Pinpoint the cell where the given text exists, returning its (X, Y) midpoint coordinate. 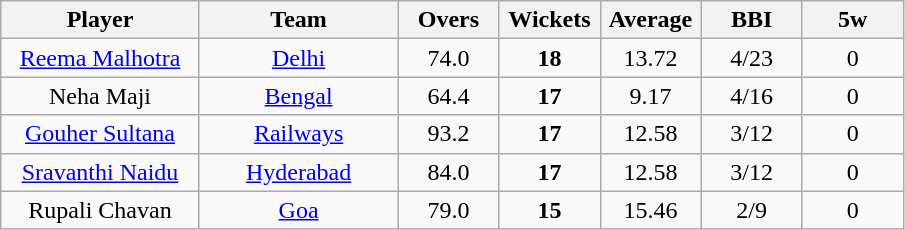
Goa (298, 210)
4/16 (752, 96)
79.0 (448, 210)
93.2 (448, 134)
Player (100, 20)
64.4 (448, 96)
Rupali Chavan (100, 210)
2/9 (752, 210)
Neha Maji (100, 96)
Wickets (550, 20)
15 (550, 210)
84.0 (448, 172)
BBI (752, 20)
Team (298, 20)
Overs (448, 20)
Reema Malhotra (100, 58)
74.0 (448, 58)
18 (550, 58)
Hyderabad (298, 172)
13.72 (650, 58)
Average (650, 20)
5w (852, 20)
9.17 (650, 96)
Bengal (298, 96)
Railways (298, 134)
4/23 (752, 58)
Delhi (298, 58)
15.46 (650, 210)
Sravanthi Naidu (100, 172)
Gouher Sultana (100, 134)
